Output the (x, y) coordinate of the center of the cell containing the given text.  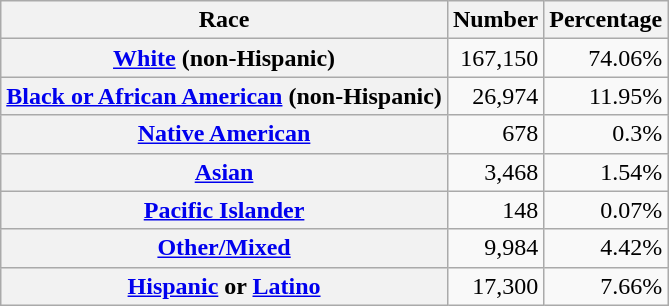
Other/Mixed (224, 248)
Percentage (606, 20)
11.95% (606, 96)
Asian (224, 172)
Hispanic or Latino (224, 286)
0.3% (606, 134)
4.42% (606, 248)
148 (495, 210)
Race (224, 20)
Black or African American (non-Hispanic) (224, 96)
9,984 (495, 248)
678 (495, 134)
7.66% (606, 286)
26,974 (495, 96)
74.06% (606, 58)
17,300 (495, 286)
167,150 (495, 58)
3,468 (495, 172)
0.07% (606, 210)
Native American (224, 134)
1.54% (606, 172)
White (non-Hispanic) (224, 58)
Number (495, 20)
Pacific Islander (224, 210)
